Identify which cell holds the provided text, then report its (x, y) central coordinate. 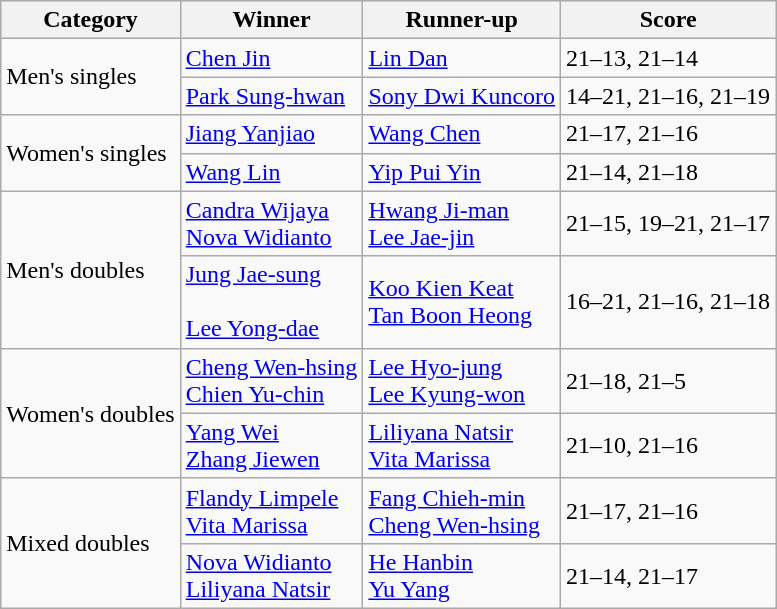
Jiang Yanjiao (272, 134)
21–14, 21–18 (668, 172)
21–14, 21–17 (668, 576)
Lin Dan (462, 58)
21–10, 21–16 (668, 446)
Nova Widianto Liliyana Natsir (272, 576)
Winner (272, 20)
Wang Chen (462, 134)
21–15, 19–21, 21–17 (668, 224)
Yip Pui Yin (462, 172)
21–18, 21–5 (668, 380)
Koo Kien Keat Tan Boon Heong (462, 302)
14–21, 21–16, 21–19 (668, 96)
Men's doubles (90, 270)
Runner-up (462, 20)
Cheng Wen-hsing Chien Yu-chin (272, 380)
Women's singles (90, 153)
Wang Lin (272, 172)
Mixed doubles (90, 543)
Flandy Limpele Vita Marissa (272, 510)
16–21, 21–16, 21–18 (668, 302)
Fang Chieh-min Cheng Wen-hsing (462, 510)
Yang Wei Zhang Jiewen (272, 446)
Chen Jin (272, 58)
Women's doubles (90, 413)
Candra Wijaya Nova Widianto (272, 224)
Hwang Ji-man Lee Jae-jin (462, 224)
Liliyana Natsir Vita Marissa (462, 446)
Sony Dwi Kuncoro (462, 96)
Men's singles (90, 77)
Category (90, 20)
Jung Jae-sung Lee Yong-dae (272, 302)
Lee Hyo-jung Lee Kyung-won (462, 380)
He Hanbin Yu Yang (462, 576)
Score (668, 20)
21–13, 21–14 (668, 58)
Park Sung-hwan (272, 96)
